Extract the [x, y] coordinate from the center of the cell holding the provided text.  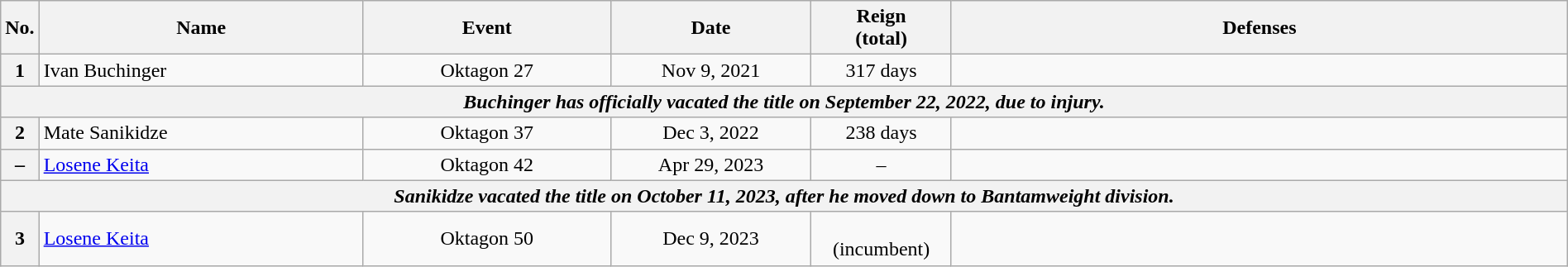
Name [201, 28]
Event [486, 28]
Reign(total) [882, 28]
(incumbent) [882, 238]
Nov 9, 2021 [711, 70]
Oktagon 50 [486, 238]
Dec 3, 2022 [711, 133]
Ivan Buchinger [201, 70]
Defenses [1259, 28]
Apr 29, 2023 [711, 164]
No. [20, 28]
Mate Sanikidze [201, 133]
1 [20, 70]
Oktagon 37 [486, 133]
Dec 9, 2023 [711, 238]
Sanikidze vacated the title on October 11, 2023, after he moved down to Bantamweight division. [784, 196]
Buchinger has officially vacated the title on September 22, 2022, due to injury. [784, 102]
Oktagon 27 [486, 70]
2 [20, 133]
317 days [882, 70]
238 days [882, 133]
3 [20, 238]
Date [711, 28]
Oktagon 42 [486, 164]
